For the text-containing cell, return its midpoint in (x, y) coordinate format. 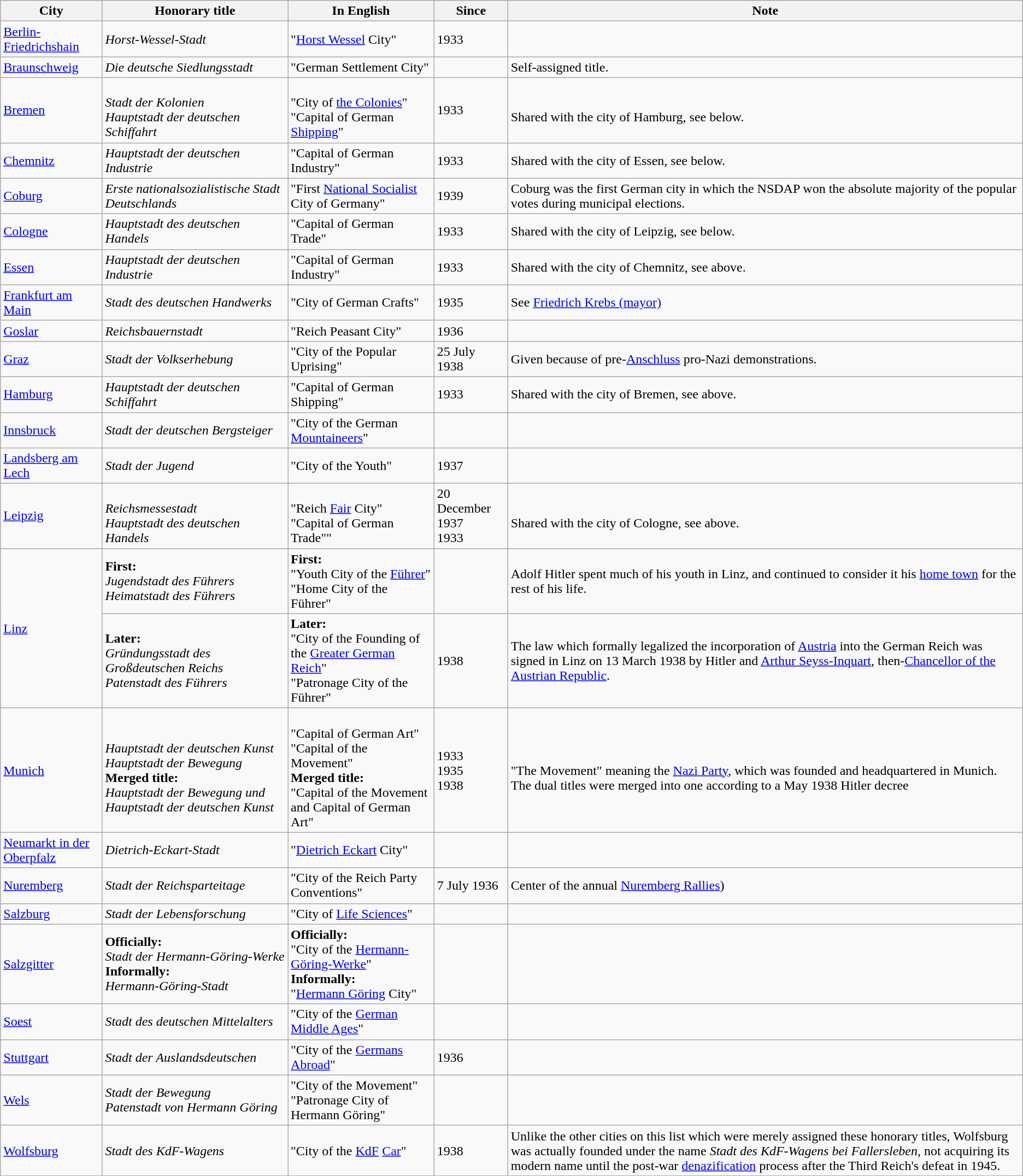
In English (361, 11)
"German Settlement City" (361, 67)
Shared with the city of Essen, see below. (765, 161)
Shared with the city of Chemnitz, see above. (765, 267)
Later:Gründungsstadt des Großdeutschen ReichsPatenstadt des Führers (195, 661)
Stadt des deutschen Mittelalters (195, 1022)
Stadt der Lebensforschung (195, 914)
Wolfsburg (51, 1150)
Cologne (51, 232)
Coburg (51, 196)
Stadt der deutschen Bergsteiger (195, 430)
Officially:Stadt der Hermann-Göring-WerkeInformally:Hermann-Göring-Stadt (195, 964)
Innsbruck (51, 430)
Neumarkt in der Oberpfalz (51, 850)
"First National Socialist City of Germany" (361, 196)
"Reich Fair City""Capital of German Trade"" (361, 516)
"Horst Wessel City" (361, 39)
"City of the Youth" (361, 466)
Wels (51, 1100)
Linz (51, 628)
Leipzig (51, 516)
"City of the Germans Abroad" (361, 1057)
Stadt des KdF-Wagens (195, 1150)
Hamburg (51, 395)
Since (471, 11)
Frankfurt am Main (51, 303)
Nuremberg (51, 885)
Shared with the city of Cologne, see above. (765, 516)
Hauptstadt der deutschen KunstHauptstadt der BewegungMerged title:Hauptstadt der Bewegung und Hauptstadt der deutschen Kunst (195, 771)
Shared with the city of Leipzig, see below. (765, 232)
Stadt der Reichsparteitage (195, 885)
"Capital of German Trade" (361, 232)
Soest (51, 1022)
"City of Life Sciences" (361, 914)
City (51, 11)
"City of the Reich Party Conventions" (361, 885)
"City of German Crafts" (361, 303)
Given because of pre-Anschluss pro-Nazi demonstrations. (765, 358)
Coburg was the first German city in which the NSDAP won the absolute majority of the popular votes during municipal elections. (765, 196)
Reichsbauernstadt (195, 331)
193319351938 (471, 771)
Die deutsche Siedlungsstadt (195, 67)
Adolf Hitler spent much of his youth in Linz, and continued to consider it his home town for the rest of his life. (765, 581)
See Friedrich Krebs (mayor) (765, 303)
"City of the German Mountaineers" (361, 430)
ReichsmessestadtHauptstadt des deutschen Handels (195, 516)
Shared with the city of Hamburg, see below. (765, 110)
Note (765, 11)
Stadt der BewegungPatenstadt von Hermann Göring (195, 1100)
Salzburg (51, 914)
Stadt der KolonienHauptstadt der deutschen Schiffahrt (195, 110)
Later:"City of the Founding of the Greater German Reich""Patronage City of the Führer" (361, 661)
25 July 1938 (471, 358)
Stadt der Jugend (195, 466)
"Capital of German Art""Capital of the Movement"Merged title:"Capital of the Movement and Capital of German Art" (361, 771)
Stadt der Auslandsdeutschen (195, 1057)
Bremen (51, 110)
"City of the Movement""Patronage City of Hermann Göring" (361, 1100)
Dietrich-Eckart-Stadt (195, 850)
1935 (471, 303)
7 July 1936 (471, 885)
Landsberg am Lech (51, 466)
Self-assigned title. (765, 67)
1937 (471, 466)
"Dietrich Eckart City" (361, 850)
"Capital of German Shipping" (361, 395)
Officially:"City of the Hermann-Göring-Werke"Informally:"Hermann Göring City" (361, 964)
Graz (51, 358)
Horst-Wessel-Stadt (195, 39)
First:"Youth City of the Führer""Home City of the Führer" (361, 581)
Berlin-Friedrichshain (51, 39)
20 December 19371933 (471, 516)
Hauptstadt des deutschen Handels (195, 232)
First: Jugendstadt des Führers Heimatstadt des Führers (195, 581)
Stuttgart (51, 1057)
Hauptstadt der deutschen Schiffahrt (195, 395)
Braunschweig (51, 67)
Salzgitter (51, 964)
"City of the KdF Car" (361, 1150)
"City of the Colonies""Capital of German Shipping" (361, 110)
Center of the annual Nuremberg Rallies) (765, 885)
Stadt des deutschen Handwerks (195, 303)
Goslar (51, 331)
"City of the Popular Uprising" (361, 358)
Shared with the city of Bremen, see above. (765, 395)
Erste nationalsozialistische Stadt Deutschlands (195, 196)
"Reich Peasant City" (361, 331)
Stadt der Volkserhebung (195, 358)
Chemnitz (51, 161)
"City of the German Middle Ages" (361, 1022)
Honorary title (195, 11)
Munich (51, 771)
1939 (471, 196)
Essen (51, 267)
